Extract the (x, y) coordinate from the center of the cell holding the provided text.  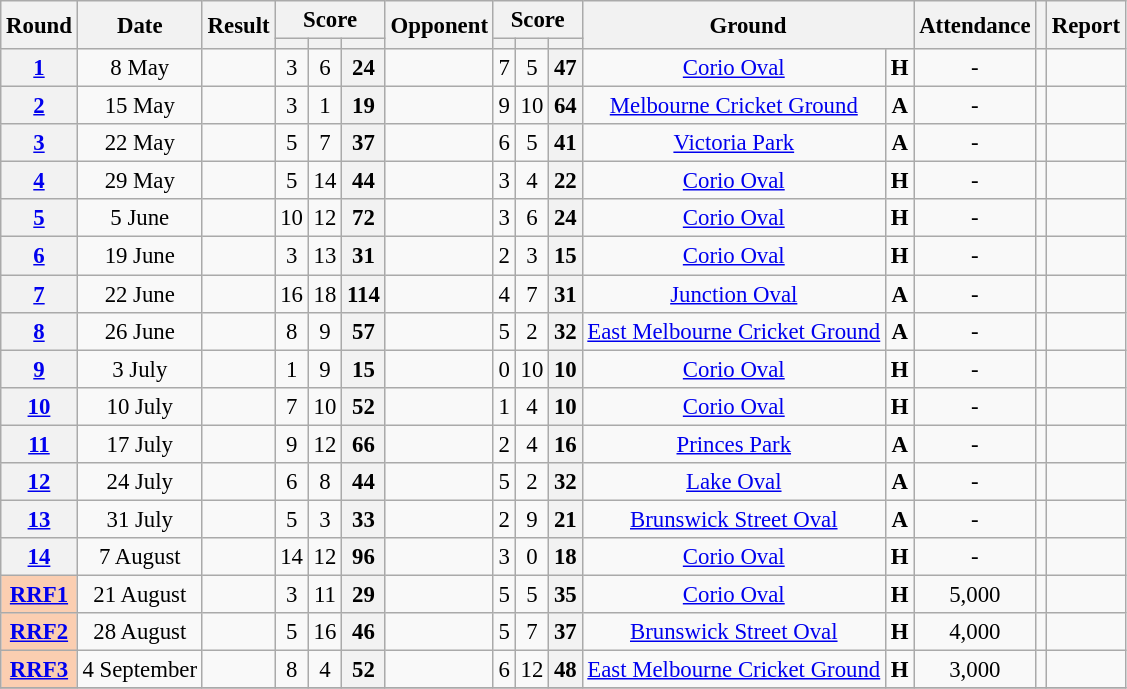
29 May (140, 181)
Result (238, 25)
8 May (140, 68)
10 July (140, 406)
RRF3 (39, 670)
21 August (140, 594)
5 June (140, 219)
57 (364, 331)
17 July (140, 444)
19 (364, 106)
Round (39, 25)
48 (566, 670)
66 (364, 444)
RRF1 (39, 594)
26 June (140, 331)
Attendance (975, 25)
114 (364, 294)
22 June (140, 294)
RRF2 (39, 632)
Lake Oval (734, 482)
7 August (140, 557)
Report (1086, 25)
22 May (140, 143)
31 July (140, 519)
15 May (140, 106)
4 September (140, 670)
96 (364, 557)
72 (364, 219)
Opponent (439, 25)
47 (566, 68)
Ground (748, 25)
29 (364, 594)
Princes Park (734, 444)
3,000 (975, 670)
41 (566, 143)
19 June (140, 256)
22 (566, 181)
64 (566, 106)
5,000 (975, 594)
Junction Oval (734, 294)
3 July (140, 369)
Victoria Park (734, 143)
35 (566, 594)
Date (140, 25)
Melbourne Cricket Ground (734, 106)
21 (566, 519)
46 (364, 632)
24 July (140, 482)
4,000 (975, 632)
28 August (140, 632)
33 (364, 519)
